Extract the [X, Y] coordinate from the center of the cell holding the provided text.  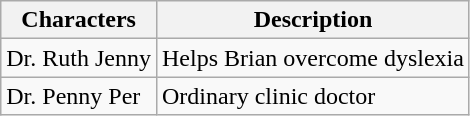
Dr. Ruth Jenny [79, 58]
Ordinary clinic doctor [312, 96]
Dr. Penny Per [79, 96]
Helps Brian overcome dyslexia [312, 58]
Description [312, 20]
Characters [79, 20]
